Find where the given text appears and provide that cell's center as [X, Y] coordinate. 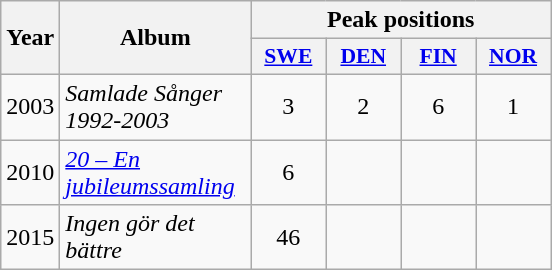
Ingen gör det bättre [156, 238]
20 – En jubileumssamling [156, 172]
Samlade Sånger 1992-2003 [156, 106]
46 [288, 238]
Year [30, 38]
Album [156, 38]
2010 [30, 172]
SWE [288, 57]
FIN [438, 57]
NOR [514, 57]
Peak positions [401, 20]
2003 [30, 106]
2 [364, 106]
DEN [364, 57]
2015 [30, 238]
1 [514, 106]
3 [288, 106]
